Locate the cell with the specified text and output its [x, y] center coordinate. 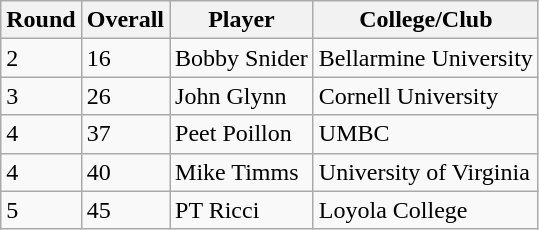
16 [125, 58]
Bellarmine University [426, 58]
40 [125, 172]
2 [41, 58]
Round [41, 20]
5 [41, 210]
Loyola College [426, 210]
37 [125, 134]
45 [125, 210]
University of Virginia [426, 172]
Bobby Snider [242, 58]
Cornell University [426, 96]
Mike Timms [242, 172]
PT Ricci [242, 210]
UMBC [426, 134]
Player [242, 20]
3 [41, 96]
Peet Poillon [242, 134]
College/Club [426, 20]
John Glynn [242, 96]
Overall [125, 20]
26 [125, 96]
